Find where the given text appears and provide that cell's center as [X, Y] coordinate. 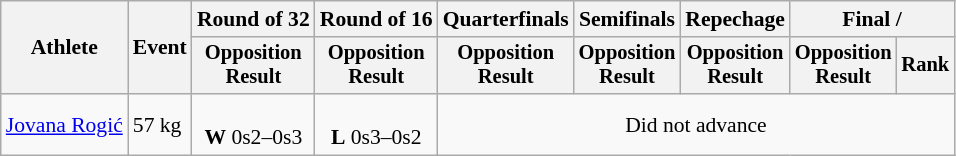
57 kg [160, 124]
Did not advance [696, 124]
Semifinals [628, 19]
Repechage [735, 19]
Round of 32 [254, 19]
Final / [872, 19]
Rank [926, 66]
Jovana Rogić [64, 124]
Event [160, 48]
L 0s3–0s2 [376, 124]
Round of 16 [376, 19]
Athlete [64, 48]
Quarterfinals [506, 19]
W 0s2–0s3 [254, 124]
